Provide the [x, y] coordinate of the cell's center where the given text is located.  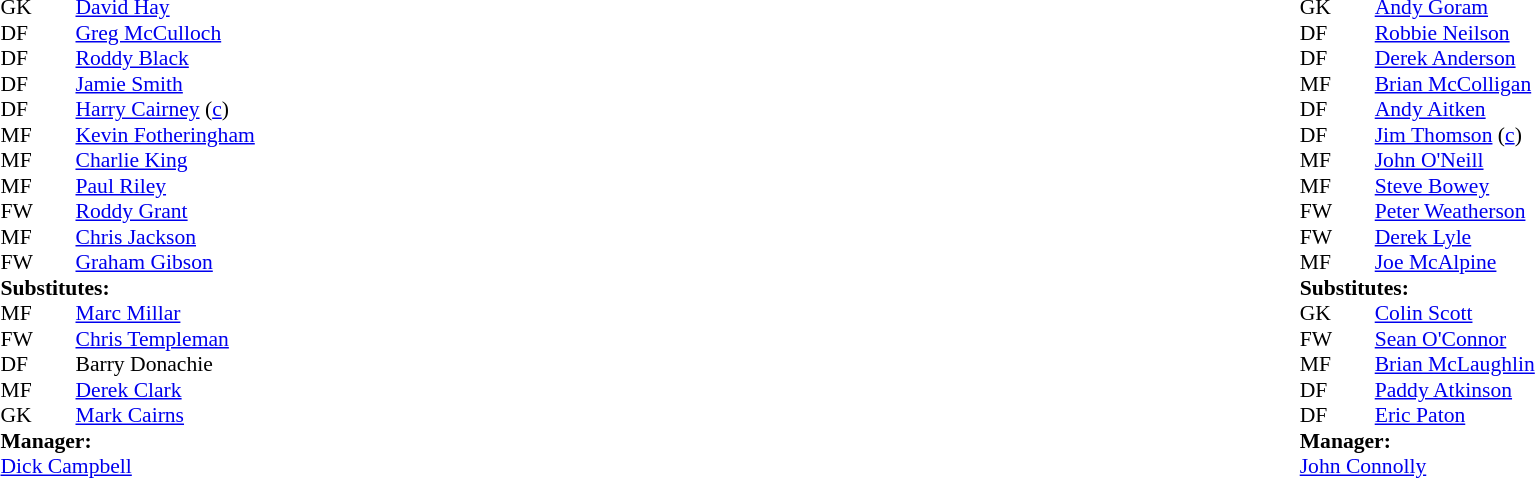
Steve Bowey [1455, 186]
Derek Clark [166, 390]
Joe McAlpine [1455, 263]
Roddy Grant [166, 211]
Derek Lyle [1455, 237]
Derek Anderson [1455, 59]
Barry Donachie [166, 365]
Brian McLaughlin [1455, 365]
Marc Millar [166, 313]
Mark Cairns [166, 415]
Peter Weatherson [1455, 211]
Paddy Atkinson [1455, 390]
Jim Thomson (c) [1455, 135]
Chris Jackson [166, 237]
Charlie King [166, 161]
Paul Riley [166, 186]
Greg McCulloch [166, 33]
Eric Paton [1455, 415]
Graham Gibson [166, 263]
Kevin Fotheringham [166, 135]
Andy Aitken [1455, 109]
Brian McColligan [1455, 84]
Chris Templeman [166, 339]
Jamie Smith [166, 84]
Sean O'Connor [1455, 339]
Roddy Black [166, 59]
Robbie Neilson [1455, 33]
John O'Neill [1455, 161]
Colin Scott [1455, 313]
Harry Cairney (c) [166, 109]
